Determine the (X, Y) coordinate at the center of the cell enclosing the given text.  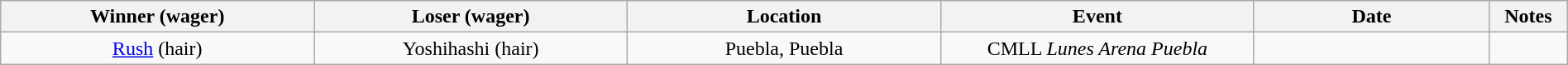
Date (1371, 17)
Rush (hair) (157, 48)
Puebla, Puebla (784, 48)
Notes (1528, 17)
Winner (wager) (157, 17)
Loser (wager) (471, 17)
Location (784, 17)
Yoshihashi (hair) (471, 48)
CMLL Lunes Arena Puebla (1097, 48)
Event (1097, 17)
